Determine the [X, Y] coordinate at the center of the cell enclosing the given text.  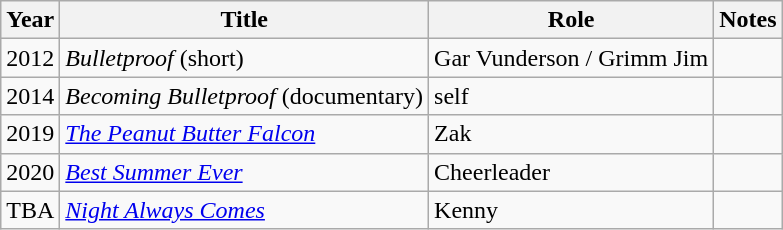
2014 [30, 96]
Best Summer Ever [244, 172]
TBA [30, 210]
Role [572, 20]
2019 [30, 134]
Notes [748, 20]
The Peanut Butter Falcon [244, 134]
Zak [572, 134]
2020 [30, 172]
Year [30, 20]
Bulletproof (short) [244, 58]
2012 [30, 58]
Gar Vunderson / Grimm Jim [572, 58]
self [572, 96]
Title [244, 20]
Kenny [572, 210]
Cheerleader [572, 172]
Becoming Bulletproof (documentary) [244, 96]
Night Always Comes [244, 210]
